Locate the cell with the specified text and output its [X, Y] center coordinate. 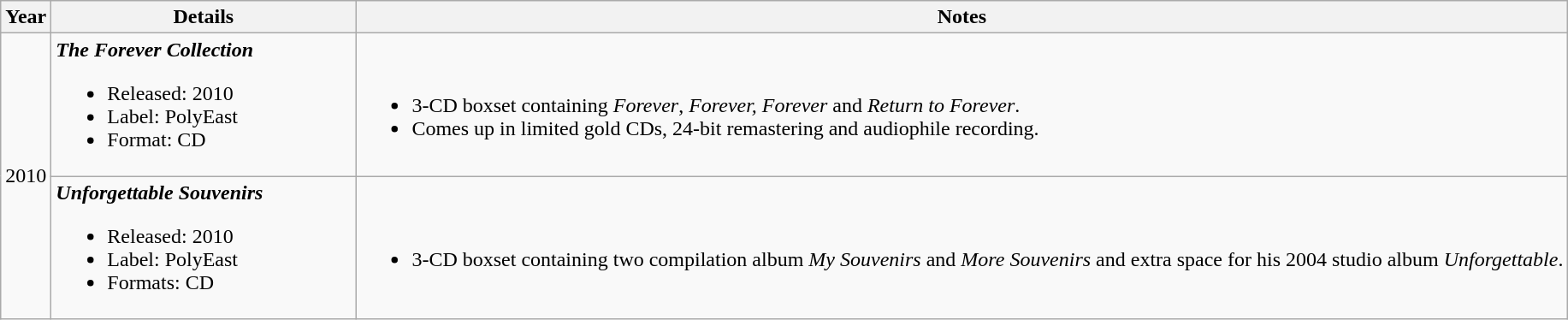
Unforgettable SouvenirsReleased: 2010Label: PolyEastFormats: CD [204, 248]
Year [26, 17]
Notes [962, 17]
The Forever CollectionReleased: 2010Label: PolyEastFormat: CD [204, 104]
Details [204, 17]
3-CD boxset containing two compilation album My Souvenirs and More Souvenirs and extra space for his 2004 studio album Unforgettable. [962, 248]
2010 [26, 176]
3-CD boxset containing Forever, Forever, Forever and Return to Forever.Comes up in limited gold CDs, 24-bit remastering and audiophile recording. [962, 104]
